From the cell containing the given text, extract its center point as (x, y) coordinate. 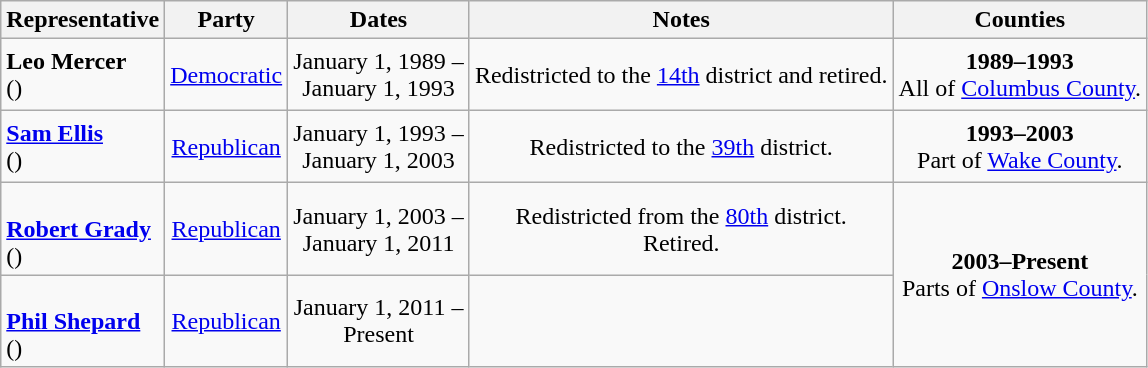
Party (226, 20)
Redistricted from the 80th district. Retired. (681, 229)
Dates (379, 20)
1993–2003 Part of Wake County. (1020, 147)
Sam Ellis() (83, 147)
2003–Present Parts of Onslow County. (1020, 275)
January 1, 2011 – Present (379, 321)
Notes (681, 20)
Leo Mercer() (83, 75)
Representative (83, 20)
Phil Shepard() (83, 321)
Robert Grady() (83, 229)
January 1, 1993 – January 1, 2003 (379, 147)
Counties (1020, 20)
Redistricted to the 39th district. (681, 147)
Democratic (226, 75)
Redistricted to the 14th district and retired. (681, 75)
January 1, 1989 – January 1, 1993 (379, 75)
1989–1993 All of Columbus County. (1020, 75)
January 1, 2003 – January 1, 2011 (379, 229)
